For the text-containing cell, return its midpoint in [X, Y] coordinate format. 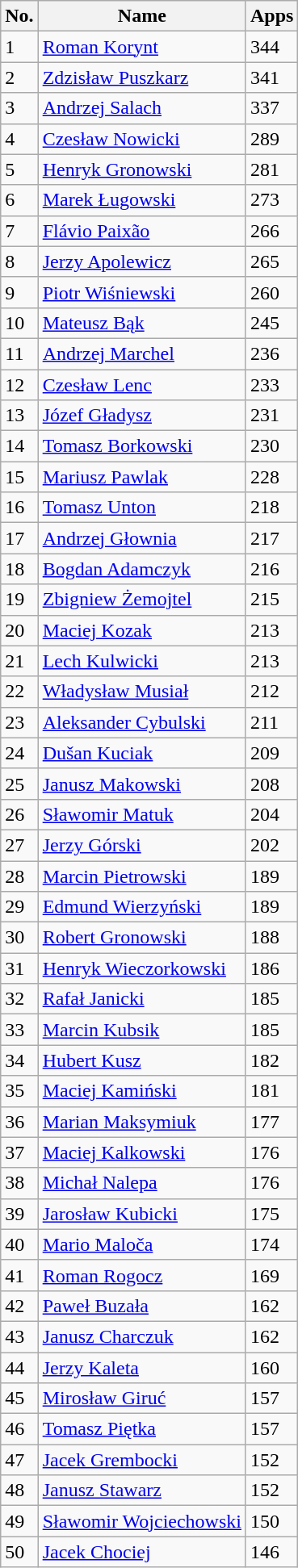
Janusz Makowski [142, 784]
Jerzy Kaleta [142, 1368]
Name [142, 16]
Marek Ługowski [142, 200]
Sławomir Matuk [142, 814]
Czesław Lenc [142, 385]
150 [271, 1521]
188 [271, 938]
26 [19, 814]
Michał Nalepa [142, 1183]
231 [271, 416]
12 [19, 385]
228 [271, 477]
25 [19, 784]
14 [19, 446]
182 [271, 1060]
174 [271, 1244]
Aleksander Cybulski [142, 722]
Andrzej Marchel [142, 353]
218 [271, 508]
18 [19, 569]
233 [271, 385]
Jerzy Górski [142, 845]
15 [19, 477]
33 [19, 1030]
Andrzej Głownia [142, 538]
Marian Maksymiuk [142, 1122]
40 [19, 1244]
Tomasz Unton [142, 508]
Jerzy Apolewicz [142, 261]
186 [271, 968]
265 [271, 261]
Czesław Nowicki [142, 139]
Maciej Kamiński [142, 1091]
236 [271, 353]
Jacek Grembocki [142, 1460]
Paweł Buzała [142, 1306]
Marcin Pietrowski [142, 876]
No. [19, 16]
37 [19, 1152]
204 [271, 814]
202 [271, 845]
48 [19, 1491]
6 [19, 200]
Tomasz Piętka [142, 1429]
Mariusz Pawlak [142, 477]
209 [271, 753]
35 [19, 1091]
Rafał Janicki [142, 999]
Janusz Charczuk [142, 1336]
Marcin Kubsik [142, 1030]
1 [19, 47]
22 [19, 692]
Flávio Paixão [142, 231]
30 [19, 938]
Andrzej Salach [142, 108]
Henryk Wieczorkowski [142, 968]
24 [19, 753]
Dušan Kuciak [142, 753]
175 [271, 1214]
8 [19, 261]
Zdzisław Puszkarz [142, 77]
44 [19, 1368]
Zbigniew Żemojtel [142, 600]
160 [271, 1368]
27 [19, 845]
Roman Korynt [142, 47]
Mario Maloča [142, 1244]
Bogdan Adamczyk [142, 569]
146 [271, 1552]
38 [19, 1183]
19 [19, 600]
5 [19, 169]
281 [271, 169]
4 [19, 139]
10 [19, 323]
344 [271, 47]
41 [19, 1275]
28 [19, 876]
20 [19, 630]
289 [271, 139]
9 [19, 292]
260 [271, 292]
Apps [271, 16]
49 [19, 1521]
181 [271, 1091]
Piotr Wiśniewski [142, 292]
Jacek Chociej [142, 1552]
36 [19, 1122]
47 [19, 1460]
266 [271, 231]
Edmund Wierzyński [142, 907]
Robert Gronowski [142, 938]
177 [271, 1122]
31 [19, 968]
Hubert Kusz [142, 1060]
29 [19, 907]
23 [19, 722]
Jarosław Kubicki [142, 1214]
7 [19, 231]
337 [271, 108]
211 [271, 722]
34 [19, 1060]
212 [271, 692]
217 [271, 538]
45 [19, 1399]
Roman Rogocz [142, 1275]
245 [271, 323]
Mirosław Giruć [142, 1399]
32 [19, 999]
43 [19, 1336]
169 [271, 1275]
39 [19, 1214]
2 [19, 77]
3 [19, 108]
13 [19, 416]
21 [19, 661]
17 [19, 538]
Sławomir Wojciechowski [142, 1521]
11 [19, 353]
208 [271, 784]
341 [271, 77]
Mateusz Bąk [142, 323]
Maciej Kozak [142, 630]
50 [19, 1552]
Józef Gładysz [142, 416]
42 [19, 1306]
Maciej Kalkowski [142, 1152]
Lech Kulwicki [142, 661]
273 [271, 200]
Tomasz Borkowski [142, 446]
215 [271, 600]
46 [19, 1429]
230 [271, 446]
Władysław Musiał [142, 692]
16 [19, 508]
216 [271, 569]
Henryk Gronowski [142, 169]
Janusz Stawarz [142, 1491]
